Search for the cell housing the specified text and yield its (X, Y) center coordinate. 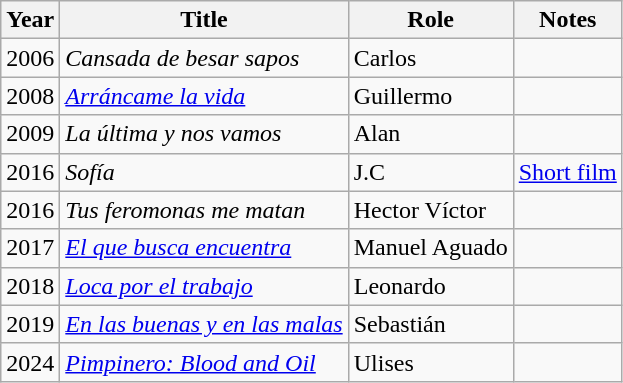
2006 (30, 58)
Title (204, 20)
2009 (30, 134)
Sebastián (430, 324)
Manuel Aguado (430, 248)
2019 (30, 324)
Guillermo (430, 96)
El que busca encuentra (204, 248)
Sofía (204, 172)
J.C (430, 172)
Loca por el trabajo (204, 286)
Role (430, 20)
Hector Víctor (430, 210)
Carlos (430, 58)
2018 (30, 286)
Leonardo (430, 286)
En las buenas y en las malas (204, 324)
Pimpinero: Blood and Oil (204, 362)
Year (30, 20)
2017 (30, 248)
2024 (30, 362)
Ulises (430, 362)
Tus feromonas me matan (204, 210)
2008 (30, 96)
Arráncame la vida (204, 96)
Cansada de besar sapos (204, 58)
Alan (430, 134)
Notes (568, 20)
La última y nos vamos (204, 134)
Short film (568, 172)
